Determine the [x, y] coordinate at the center of the cell enclosing the given text.  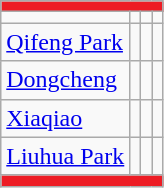
Xiaqiao [66, 118]
Qifeng Park [66, 42]
Dongcheng [66, 80]
Liuhua Park [66, 156]
